From the cell containing the given text, extract its center point as (X, Y) coordinate. 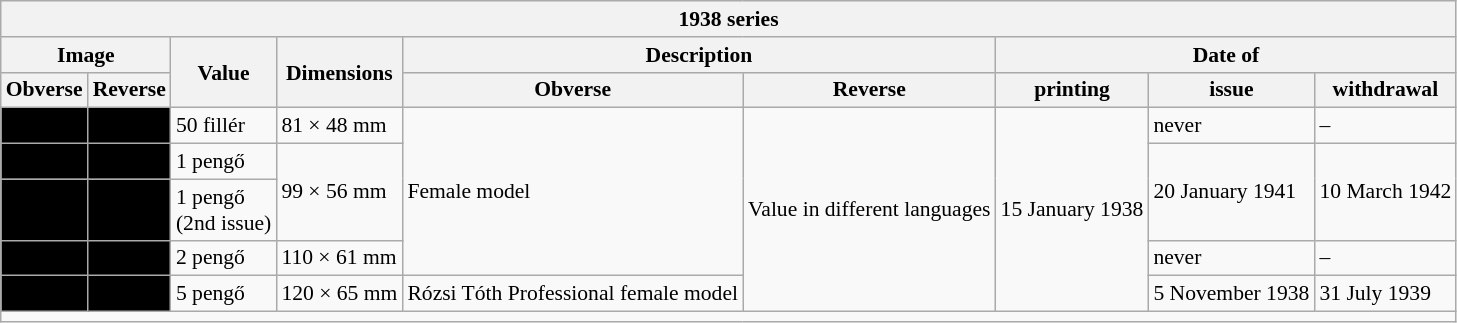
110 × 61 mm (339, 258)
50 fillér (224, 126)
31 July 1939 (1385, 294)
Description (698, 55)
issue (1231, 90)
20 January 1941 (1231, 192)
Date of (1226, 55)
Female model (572, 192)
99 × 56 mm (339, 192)
10 March 1942 (1385, 192)
5 November 1938 (1231, 294)
Value (224, 72)
Value in different languages (869, 210)
withdrawal (1385, 90)
81 × 48 mm (339, 126)
2 pengő (224, 258)
1 pengő(2nd issue) (224, 210)
120 × 65 mm (339, 294)
15 January 1938 (1072, 210)
1 pengő (224, 162)
1938 series (729, 19)
Dimensions (339, 72)
5 pengő (224, 294)
Rózsi Tóth Professional female model (572, 294)
printing (1072, 90)
Image (86, 55)
